Determine the (X, Y) coordinate at the center of the cell enclosing the given text.  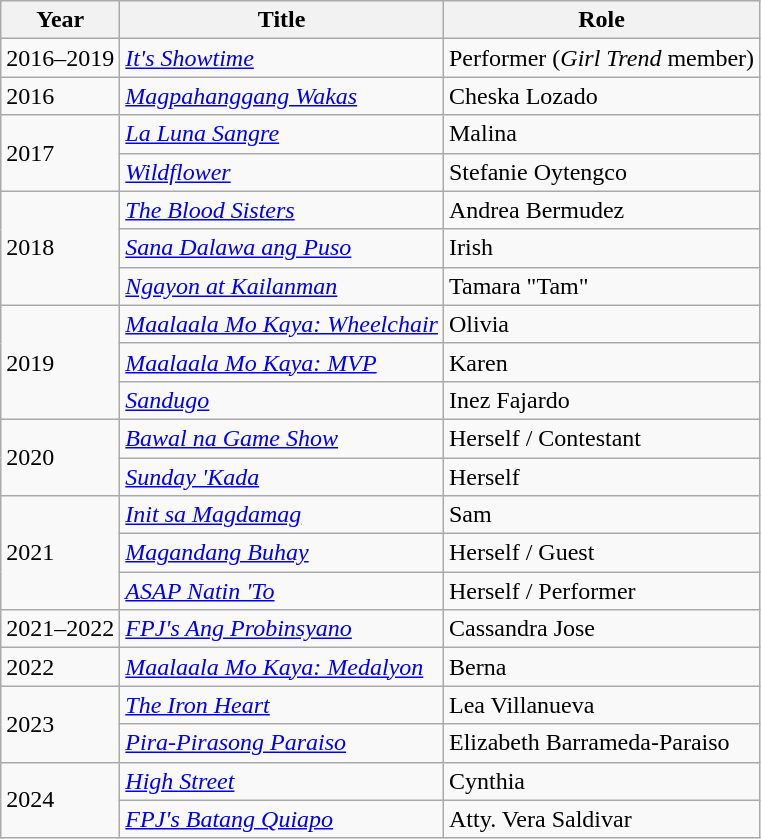
Sam (601, 515)
Irish (601, 248)
Herself / Guest (601, 553)
Ngayon at Kailanman (282, 286)
Bawal na Game Show (282, 438)
The Iron Heart (282, 705)
Andrea Bermudez (601, 210)
2016–2019 (60, 58)
Cassandra Jose (601, 629)
Magandang Buhay (282, 553)
Tamara "Tam" (601, 286)
Title (282, 20)
Performer (Girl Trend member) (601, 58)
Sunday 'Kada (282, 477)
FPJ's Ang Probinsyano (282, 629)
Init sa Magdamag (282, 515)
ASAP Natin 'To (282, 591)
High Street (282, 781)
La Luna Sangre (282, 134)
Elizabeth Barrameda-Paraiso (601, 743)
Herself (601, 477)
The Blood Sisters (282, 210)
Maalaala Mo Kaya: Medalyon (282, 667)
2017 (60, 153)
Maalaala Mo Kaya: MVP (282, 362)
Malina (601, 134)
2022 (60, 667)
2021 (60, 553)
Lea Villanueva (601, 705)
Herself / Performer (601, 591)
Year (60, 20)
Sana Dalawa ang Puso (282, 248)
2020 (60, 457)
FPJ's Batang Quiapo (282, 819)
2024 (60, 800)
Sandugo (282, 400)
Olivia (601, 324)
Wildflower (282, 172)
2021–2022 (60, 629)
Magpahanggang Wakas (282, 96)
Karen (601, 362)
2016 (60, 96)
Berna (601, 667)
Inez Fajardo (601, 400)
2019 (60, 362)
2018 (60, 248)
Cheska Lozado (601, 96)
Pira-Pirasong Paraiso (282, 743)
2023 (60, 724)
Role (601, 20)
Stefanie Oytengco (601, 172)
Atty. Vera Saldivar (601, 819)
It's Showtime (282, 58)
Maalaala Mo Kaya: Wheelchair (282, 324)
Herself / Contestant (601, 438)
Cynthia (601, 781)
